Return [X, Y] of the center of cell containing provided text 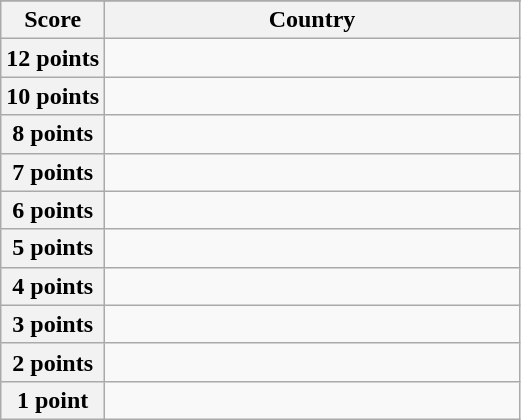
Score [53, 20]
3 points [53, 324]
12 points [53, 58]
7 points [53, 172]
2 points [53, 362]
10 points [53, 96]
1 point [53, 400]
Country [312, 20]
8 points [53, 134]
5 points [53, 248]
6 points [53, 210]
4 points [53, 286]
